Detect which cell encompasses the target text, then output its [x, y] center coordinate. 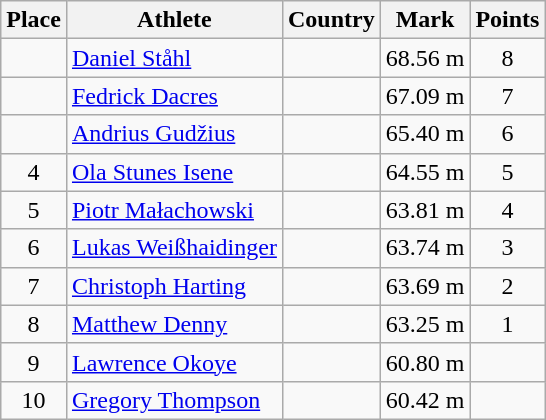
Lawrence Okoye [174, 362]
64.55 m [425, 172]
Place [34, 20]
1 [508, 324]
Matthew Denny [174, 324]
Country [331, 20]
10 [34, 400]
Piotr Małachowski [174, 210]
65.40 m [425, 134]
63.25 m [425, 324]
Mark [425, 20]
67.09 m [425, 96]
63.69 m [425, 286]
Ola Stunes Isene [174, 172]
Points [508, 20]
60.42 m [425, 400]
Gregory Thompson [174, 400]
Lukas Weißhaidinger [174, 248]
Andrius Gudžius [174, 134]
68.56 m [425, 58]
9 [34, 362]
63.74 m [425, 248]
Athlete [174, 20]
63.81 m [425, 210]
3 [508, 248]
2 [508, 286]
Daniel Ståhl [174, 58]
60.80 m [425, 362]
Fedrick Dacres [174, 96]
Christoph Harting [174, 286]
